Locate the cell with the specified text and output its [X, Y] center coordinate. 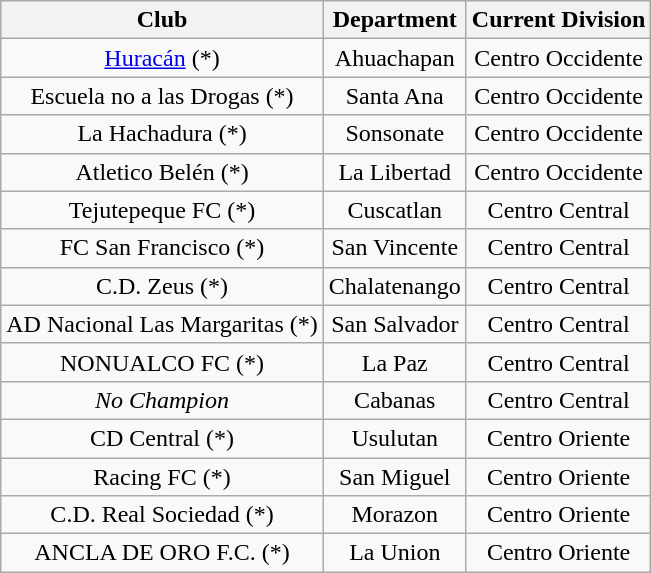
Current Division [558, 20]
Cuscatlan [394, 210]
CD Central (*) [162, 438]
FC San Francisco (*) [162, 248]
Racing FC (*) [162, 477]
Atletico Belén (*) [162, 172]
Sonsonate [394, 134]
Club [162, 20]
La Libertad [394, 172]
La Hachadura (*) [162, 134]
La Paz [394, 362]
Cabanas [394, 400]
C.D. Zeus (*) [162, 286]
Usulutan [394, 438]
Huracán (*) [162, 58]
Morazon [394, 515]
C.D. Real Sociedad (*) [162, 515]
Department [394, 20]
San Salvador [394, 324]
AD Nacional Las Margaritas (*) [162, 324]
Ahuachapan [394, 58]
Tejutepeque FC (*) [162, 210]
No Champion [162, 400]
Santa Ana [394, 96]
NONUALCO FC (*) [162, 362]
Chalatenango [394, 286]
ANCLA DE ORO F.C. (*) [162, 553]
San Miguel [394, 477]
La Union [394, 553]
Escuela no a las Drogas (*) [162, 96]
San Vincente [394, 248]
